Pinpoint the cell where the given text exists, returning its [X, Y] midpoint coordinate. 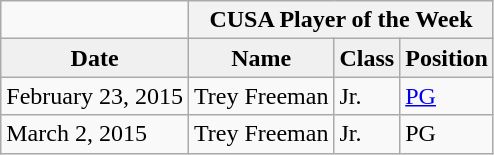
Class [367, 58]
February 23, 2015 [95, 96]
CUSA Player of the Week [340, 20]
Date [95, 58]
Position [447, 58]
Name [261, 58]
March 2, 2015 [95, 134]
